Pinpoint the cell where the given text exists, returning its (x, y) midpoint coordinate. 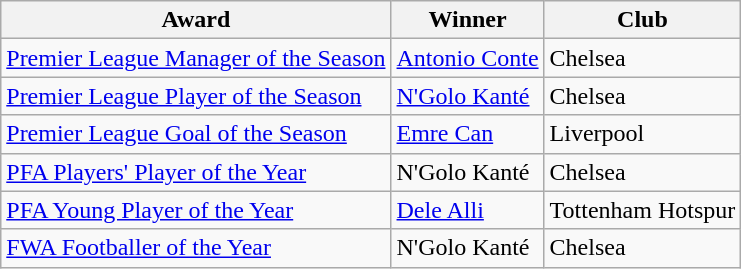
Liverpool (642, 134)
Award (196, 20)
Emre Can (468, 134)
Premier League Goal of the Season (196, 134)
Club (642, 20)
Tottenham Hotspur (642, 210)
Premier League Player of the Season (196, 96)
PFA Players' Player of the Year (196, 172)
FWA Footballer of the Year (196, 248)
Antonio Conte (468, 58)
PFA Young Player of the Year (196, 210)
Winner (468, 20)
Premier League Manager of the Season (196, 58)
Dele Alli (468, 210)
